Return the (x, y) coordinate for the center point of the cell that contains the specified text.  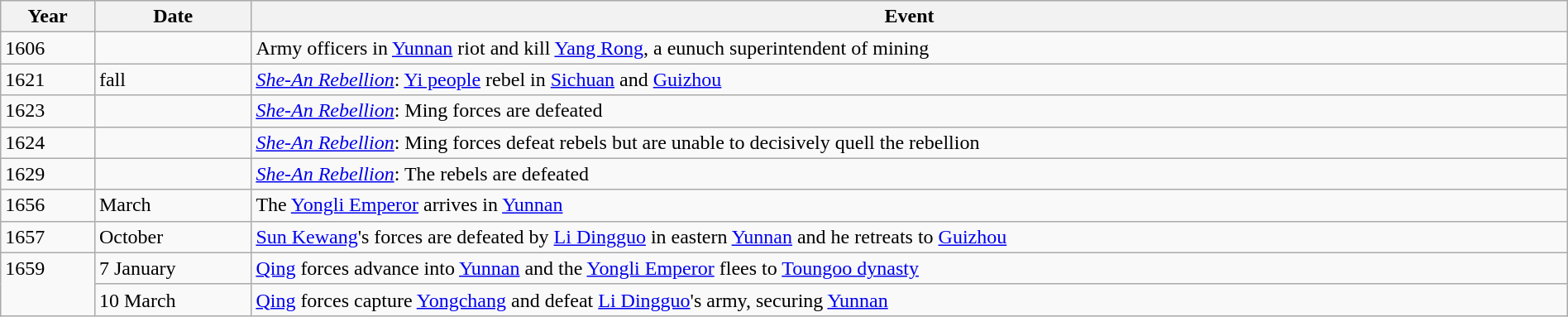
fall (172, 79)
She-An Rebellion: Ming forces defeat rebels but are unable to decisively quell the rebellion (910, 142)
She-An Rebellion: The rebels are defeated (910, 174)
Army officers in Yunnan riot and kill Yang Rong, a eunuch superintendent of mining (910, 48)
1657 (48, 237)
1623 (48, 111)
7 January (172, 268)
1659 (48, 284)
Date (172, 17)
1656 (48, 205)
Sun Kewang's forces are defeated by Li Dingguo in eastern Yunnan and he retreats to Guizhou (910, 237)
1621 (48, 79)
Qing forces capture Yongchang and defeat Li Dingguo's army, securing Yunnan (910, 300)
The Yongli Emperor arrives in Yunnan (910, 205)
She-An Rebellion: Ming forces are defeated (910, 111)
March (172, 205)
Event (910, 17)
1629 (48, 174)
Year (48, 17)
1624 (48, 142)
Qing forces advance into Yunnan and the Yongli Emperor flees to Toungoo dynasty (910, 268)
1606 (48, 48)
She-An Rebellion: Yi people rebel in Sichuan and Guizhou (910, 79)
October (172, 237)
10 March (172, 300)
